For the text-containing cell, return its midpoint in [x, y] coordinate format. 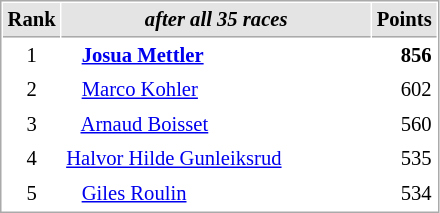
4 [32, 158]
Points [404, 20]
1 [32, 56]
534 [404, 194]
Giles Roulin [216, 194]
Rank [32, 20]
856 [404, 56]
560 [404, 124]
Halvor Hilde Gunleiksrud [216, 158]
after all 35 races [216, 20]
5 [32, 194]
602 [404, 90]
Arnaud Boisset [216, 124]
Marco Kohler [216, 90]
Josua Mettler [216, 56]
535 [404, 158]
3 [32, 124]
2 [32, 90]
